Pinpoint the cell where the given text exists, returning its [x, y] midpoint coordinate. 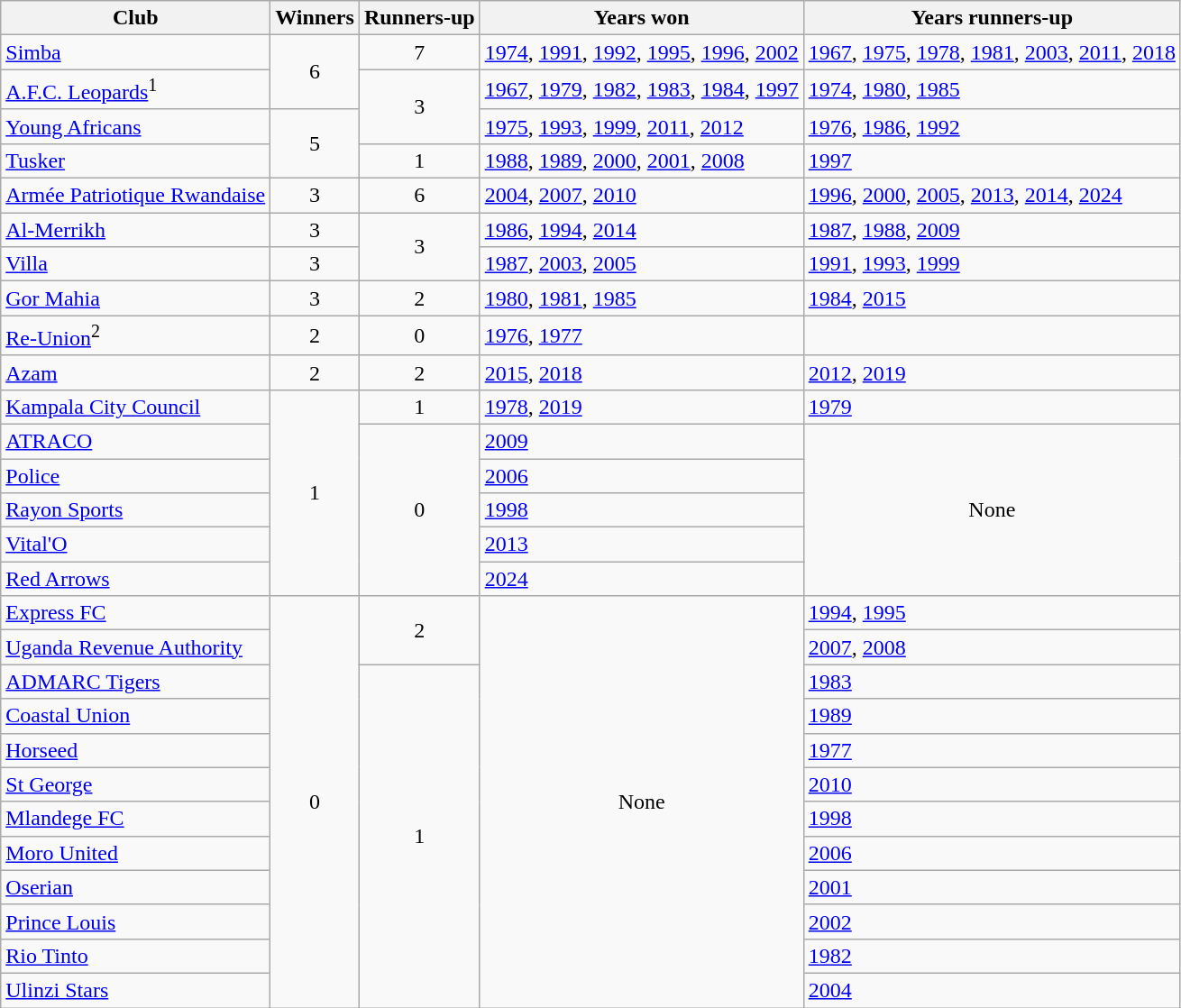
Horseed [135, 750]
1987, 1988, 2009 [992, 230]
1977 [992, 750]
1967, 1979, 1982, 1983, 1984, 1997 [642, 90]
1967, 1975, 1978, 1981, 2003, 2011, 2018 [992, 52]
2024 [642, 579]
Young Africans [135, 126]
1974, 1980, 1985 [992, 90]
1987, 2003, 2005 [642, 264]
1988, 1989, 2000, 2001, 2008 [642, 160]
Red Arrows [135, 579]
Club [135, 18]
ADMARC Tigers [135, 682]
Re-Union2 [135, 335]
1980, 1981, 1985 [642, 298]
Vital'O [135, 545]
1982 [992, 956]
1975, 1993, 1999, 2011, 2012 [642, 126]
1974, 1991, 1992, 1995, 1996, 2002 [642, 52]
1986, 1994, 2014 [642, 230]
1976, 1977 [642, 335]
1984, 2015 [992, 298]
Years won [642, 18]
Gor Mahia [135, 298]
1978, 2019 [642, 407]
ATRACO [135, 441]
2009 [642, 441]
2012, 2019 [992, 372]
Police [135, 476]
2015, 2018 [642, 372]
Ulinzi Stars [135, 990]
St George [135, 784]
1991, 1993, 1999 [992, 264]
2013 [642, 545]
2004 [992, 990]
Rayon Sports [135, 510]
Villa [135, 264]
5 [316, 143]
1997 [992, 160]
Winners [316, 18]
1979 [992, 407]
Mlandege FC [135, 819]
Azam [135, 372]
7 [419, 52]
1983 [992, 682]
Years runners-up [992, 18]
1976, 1986, 1992 [992, 126]
Oserian [135, 887]
Kampala City Council [135, 407]
1996, 2000, 2005, 2013, 2014, 2024 [992, 196]
Prince Louis [135, 921]
2002 [992, 921]
1989 [992, 716]
Al-Merrikh [135, 230]
Armée Patriotique Rwandaise [135, 196]
Express FC [135, 613]
Uganda Revenue Authority [135, 647]
Coastal Union [135, 716]
2004, 2007, 2010 [642, 196]
Tusker [135, 160]
A.F.C. Leopards1 [135, 90]
2007, 2008 [992, 647]
1994, 1995 [992, 613]
Rio Tinto [135, 956]
Moro United [135, 853]
Runners-up [419, 18]
2010 [992, 784]
2001 [992, 887]
Simba [135, 52]
